For the text-containing cell, return its midpoint in (x, y) coordinate format. 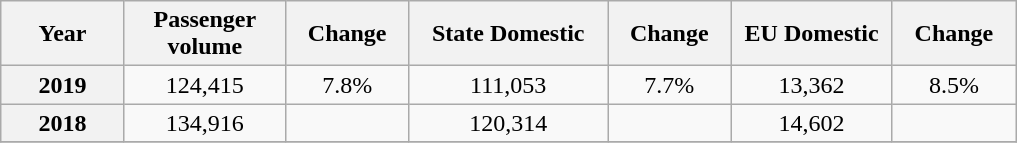
8.5% (954, 85)
7.8% (347, 85)
2019 (63, 85)
Passenger volume (204, 34)
111,053 (508, 85)
14,602 (812, 123)
State Domestic (508, 34)
120,314 (508, 123)
7.7% (670, 85)
Year (63, 34)
134,916 (204, 123)
EU Domestic (812, 34)
13,362 (812, 85)
124,415 (204, 85)
2018 (63, 123)
